Search for the cell housing the specified text and yield its (X, Y) center coordinate. 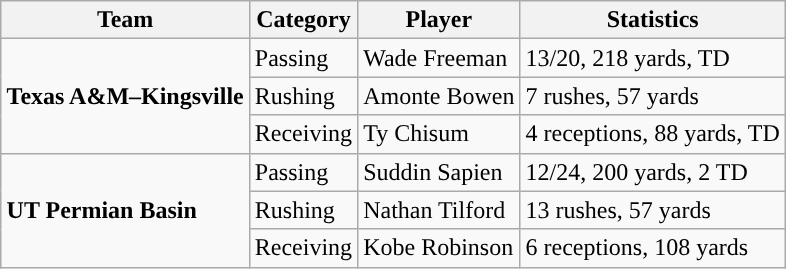
7 rushes, 57 yards (652, 96)
6 receptions, 108 yards (652, 248)
13 rushes, 57 yards (652, 210)
Nathan Tilford (439, 210)
Texas A&M–Kingsville (125, 96)
13/20, 218 yards, TD (652, 58)
Ty Chisum (439, 134)
4 receptions, 88 yards, TD (652, 134)
Statistics (652, 20)
Category (303, 20)
Player (439, 20)
Wade Freeman (439, 58)
Amonte Bowen (439, 96)
Kobe Robinson (439, 248)
UT Permian Basin (125, 210)
12/24, 200 yards, 2 TD (652, 172)
Team (125, 20)
Suddin Sapien (439, 172)
